Output the (x, y) coordinate of the center of the cell containing the given text.  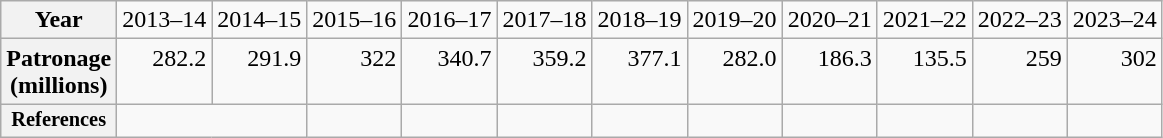
377.1 (640, 72)
2022–23 (1020, 20)
322 (354, 72)
2013–14 (164, 20)
2015–16 (354, 20)
135.5 (924, 72)
2017–18 (544, 20)
2023–24 (1114, 20)
302 (1114, 72)
2016–17 (450, 20)
282.2 (164, 72)
2020–21 (830, 20)
186.3 (830, 72)
Year (59, 20)
Patronage(millions) (59, 72)
2021–22 (924, 20)
2018–19 (640, 20)
282.0 (734, 72)
340.7 (450, 72)
259 (1020, 72)
359.2 (544, 72)
2019–20 (734, 20)
291.9 (260, 72)
References (59, 121)
2014–15 (260, 20)
